For the text-containing cell, return its midpoint in [x, y] coordinate format. 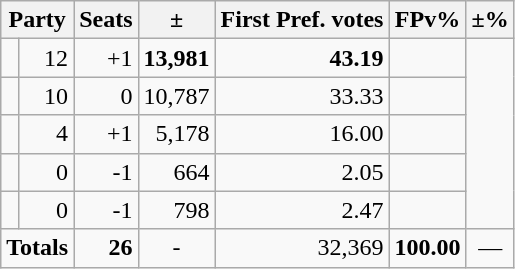
FPv% [428, 20]
— [490, 248]
2.05 [302, 172]
- [176, 248]
798 [176, 210]
26 [106, 248]
100.00 [428, 248]
16.00 [302, 134]
±% [490, 20]
33.33 [302, 96]
32,369 [302, 248]
First Pref. votes [302, 20]
5,178 [176, 134]
± [176, 20]
10 [46, 96]
664 [176, 172]
Party [38, 20]
10,787 [176, 96]
13,981 [176, 58]
Totals [38, 248]
43.19 [302, 58]
12 [46, 58]
Seats [106, 20]
2.47 [302, 210]
4 [46, 134]
